Return the [x, y] coordinate for the center point of the cell that contains the specified text.  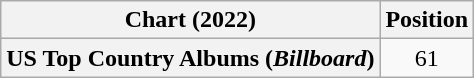
US Top Country Albums (Billboard) [190, 58]
61 [427, 58]
Position [427, 20]
Chart (2022) [190, 20]
